Detect which cell encompasses the target text, then output its [x, y] center coordinate. 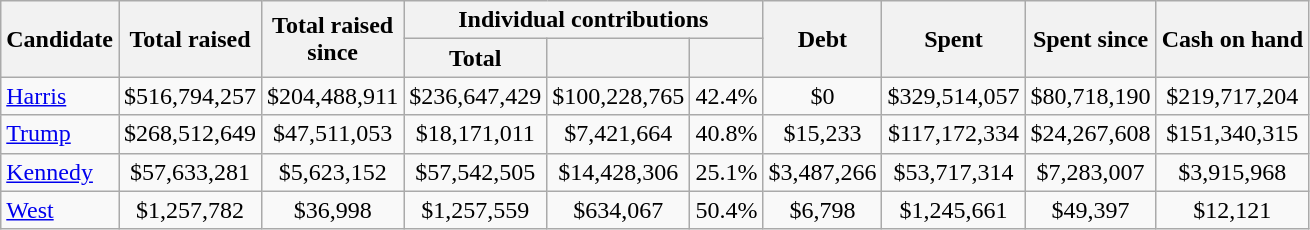
$18,171,011 [476, 134]
$57,633,281 [190, 172]
Cash on hand [1232, 39]
$268,512,649 [190, 134]
$236,647,429 [476, 96]
$7,421,664 [618, 134]
Spent [954, 39]
Total [476, 58]
$329,514,057 [954, 96]
$516,794,257 [190, 96]
$634,067 [618, 210]
25.1% [726, 172]
$5,623,152 [333, 172]
$80,718,190 [1090, 96]
Total raisedsince [333, 39]
50.4% [726, 210]
$3,487,266 [822, 172]
$1,245,661 [954, 210]
$1,257,782 [190, 210]
$219,717,204 [1232, 96]
$24,267,608 [1090, 134]
$15,233 [822, 134]
Total raised [190, 39]
$53,717,314 [954, 172]
Spent since [1090, 39]
$3,915,968 [1232, 172]
Trump [60, 134]
Harris [60, 96]
$100,228,765 [618, 96]
$151,340,315 [1232, 134]
42.4% [726, 96]
Debt [822, 39]
$204,488,911 [333, 96]
Candidate [60, 39]
$117,172,334 [954, 134]
$57,542,505 [476, 172]
$1,257,559 [476, 210]
$47,511,053 [333, 134]
$12,121 [1232, 210]
$49,397 [1090, 210]
$0 [822, 96]
$6,798 [822, 210]
$7,283,007 [1090, 172]
$36,998 [333, 210]
40.8% [726, 134]
$14,428,306 [618, 172]
Kennedy [60, 172]
West [60, 210]
Individual contributions [584, 20]
